Extract the (X, Y) coordinate from the center of the cell holding the provided text.  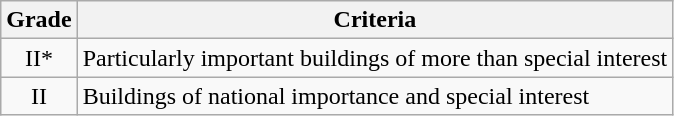
Particularly important buildings of more than special interest (375, 58)
Grade (39, 20)
Criteria (375, 20)
II* (39, 58)
Buildings of national importance and special interest (375, 96)
II (39, 96)
